Output the [x, y] coordinate of the center of the cell containing the given text.  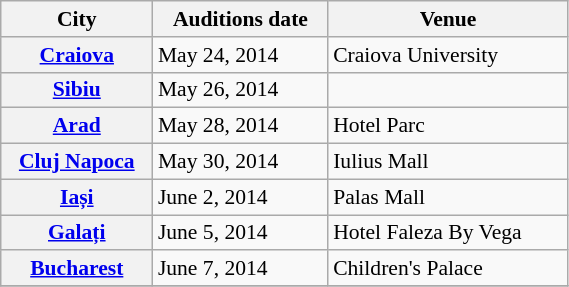
May 24, 2014 [240, 55]
May 26, 2014 [240, 90]
May 30, 2014 [240, 162]
Iulius Mall [448, 162]
June 5, 2014 [240, 233]
Craiova [77, 55]
Cluj Napoca [77, 162]
Iași [77, 197]
Palas Mall [448, 197]
Sibiu [77, 90]
June 2, 2014 [240, 197]
Hotel Faleza By Vega [448, 233]
June 7, 2014 [240, 269]
Craiova University [448, 55]
Hotel Parc [448, 126]
Auditions date [240, 19]
Arad [77, 126]
May 28, 2014 [240, 126]
Galați [77, 233]
Venue [448, 19]
Children's Palace [448, 269]
City [77, 19]
Bucharest [77, 269]
